Scan for the cell matching the given text and deliver its [x, y] coordinate at center. 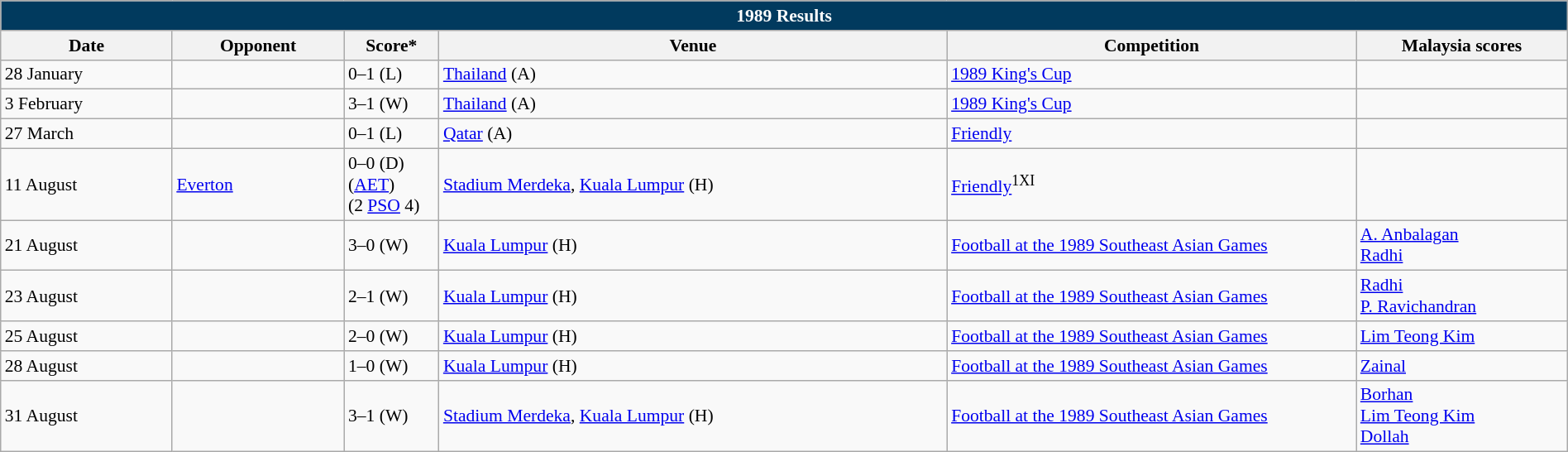
3–0 (W) [392, 245]
A. Anbalagan Radhi [1462, 245]
31 August [87, 416]
0–0 (D) (AET)(2 PSO 4) [392, 184]
28 January [87, 75]
1989 Results [784, 16]
Qatar (A) [693, 134]
Date [87, 46]
21 August [87, 245]
23 August [87, 296]
Malaysia scores [1462, 46]
Friendly [1151, 134]
Borhan Lim Teong Kim Dollah [1462, 416]
Zainal [1462, 366]
Competition [1151, 46]
28 August [87, 366]
Radhi P. Ravichandran [1462, 296]
25 August [87, 336]
3 February [87, 104]
2–0 (W) [392, 336]
Lim Teong Kim [1462, 336]
27 March [87, 134]
Everton [258, 184]
2–1 (W) [392, 296]
11 August [87, 184]
Score* [392, 46]
Friendly1XI [1151, 184]
1–0 (W) [392, 366]
Venue [693, 46]
Opponent [258, 46]
